From the cell containing the given text, extract its center point as (x, y) coordinate. 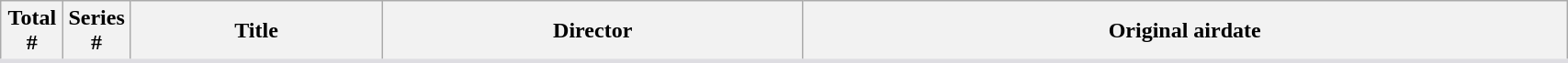
Total# (32, 31)
Title (255, 31)
Original airdate (1185, 31)
Director (593, 31)
Series# (96, 31)
